Search for the cell housing the specified text and yield its [X, Y] center coordinate. 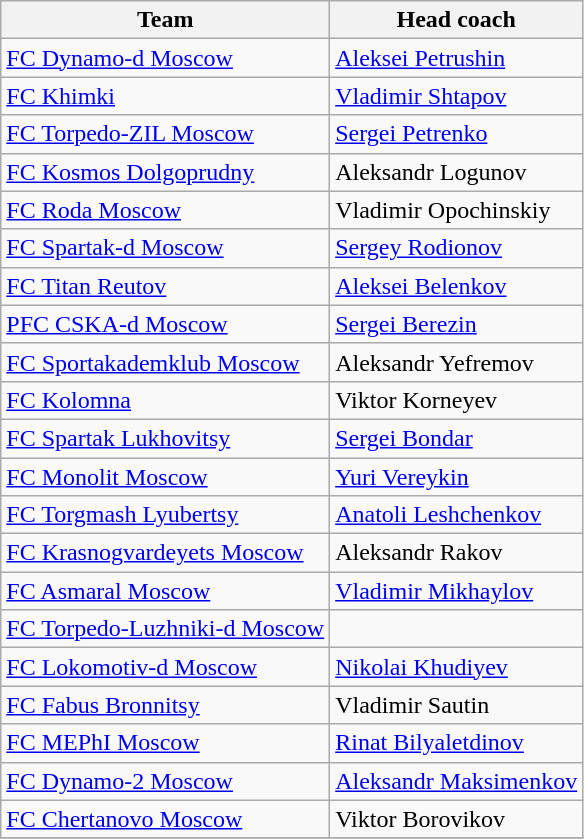
Vladimir Shtapov [456, 96]
FC Asmaral Moscow [166, 591]
Team [166, 20]
Aleksandr Rakov [456, 553]
Vladimir Mikhaylov [456, 591]
Aleksandr Maksimenkov [456, 781]
FC Torpedo-Luzhniki-d Moscow [166, 629]
Vladimir Opochinskiy [456, 210]
FC Titan Reutov [166, 286]
FC Sportakademklub Moscow [166, 362]
PFC CSKA-d Moscow [166, 324]
FC Khimki [166, 96]
FC Spartak Lukhovitsy [166, 438]
FC Spartak-d Moscow [166, 248]
Sergei Bondar [456, 438]
Anatoli Leshchenkov [456, 515]
Sergei Berezin [456, 324]
FC Monolit Moscow [166, 477]
FC Kolomna [166, 400]
FC Fabus Bronnitsy [166, 705]
Aleksandr Logunov [456, 172]
FC Lokomotiv-d Moscow [166, 667]
FC Krasnogvardeyets Moscow [166, 553]
FC Torpedo-ZIL Moscow [166, 134]
FC Roda Moscow [166, 210]
Sergey Rodionov [456, 248]
Rinat Bilyaletdinov [456, 743]
FC Dynamo-d Moscow [166, 58]
Yuri Vereykin [456, 477]
FC Torgmash Lyubertsy [166, 515]
FC MEPhI Moscow [166, 743]
Aleksandr Yefremov [456, 362]
Sergei Petrenko [456, 134]
Head coach [456, 20]
FC Kosmos Dolgoprudny [166, 172]
Aleksei Belenkov [456, 286]
Nikolai Khudiyev [456, 667]
Viktor Borovikov [456, 819]
Vladimir Sautin [456, 705]
FC Chertanovo Moscow [166, 819]
FC Dynamo-2 Moscow [166, 781]
Aleksei Petrushin [456, 58]
Viktor Korneyev [456, 400]
